Detect which cell encompasses the target text, then output its (X, Y) center coordinate. 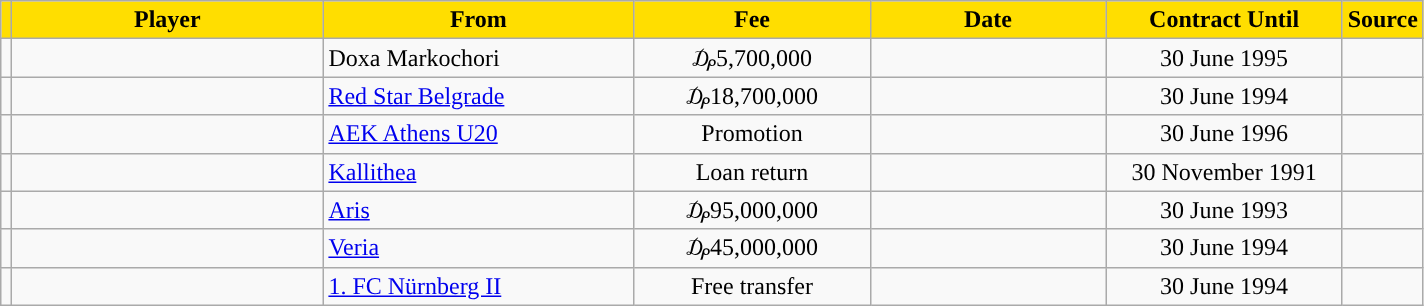
Date (988, 20)
Loan return (752, 172)
Player (168, 20)
₯18,700,000 (752, 96)
₯95,000,000 (752, 210)
₯5,700,000 (752, 58)
Aris (478, 210)
From (478, 20)
1. FC Nürnberg II (478, 286)
Red Star Belgrade (478, 96)
AEK Athens U20 (478, 134)
30 June 1995 (1224, 58)
Free transfer (752, 286)
₯45,000,000 (752, 248)
Source (1382, 20)
Promotion (752, 134)
30 November 1991 (1224, 172)
30 June 1996 (1224, 134)
Contract Until (1224, 20)
Veria (478, 248)
Fee (752, 20)
Kallithea (478, 172)
Doxa Markochori (478, 58)
30 June 1993 (1224, 210)
